Return the [x, y] coordinate for the center point of the cell that contains the specified text.  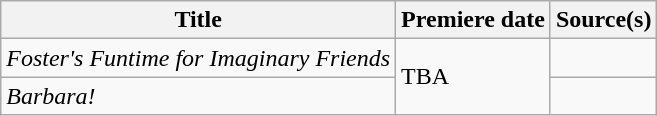
Barbara! [198, 96]
Premiere date [474, 20]
Title [198, 20]
TBA [474, 77]
Source(s) [604, 20]
Foster's Funtime for Imaginary Friends [198, 58]
